Return the (X, Y) coordinate for the center point of the cell that contains the specified text.  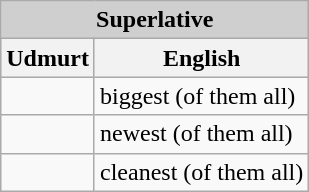
English (201, 58)
cleanest (of them all) (201, 172)
Udmurt (48, 58)
newest (of them all) (201, 134)
biggest (of them all) (201, 96)
Superlative (155, 20)
